For the text-containing cell, return its midpoint in [x, y] coordinate format. 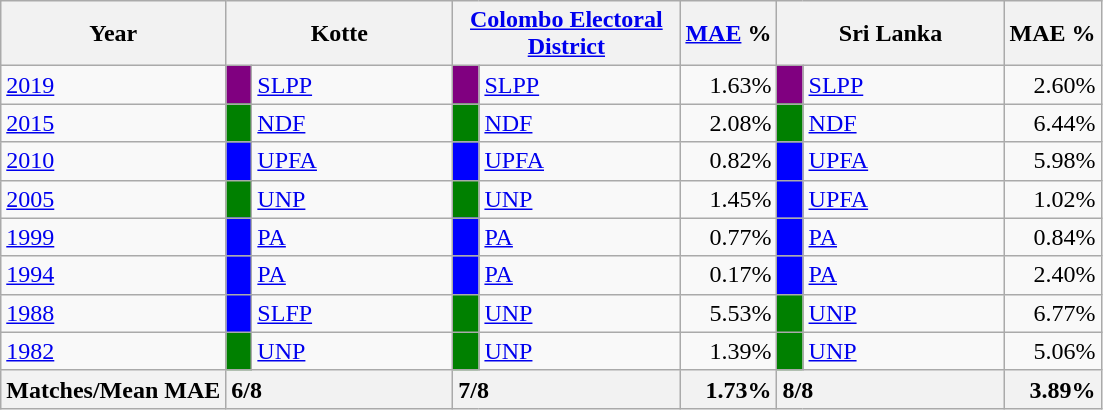
7/8 [566, 389]
Matches/Mean MAE [114, 389]
2005 [114, 199]
0.77% [728, 237]
1994 [114, 275]
1.39% [728, 351]
6.77% [1052, 313]
2.08% [728, 123]
5.98% [1052, 161]
0.17% [728, 275]
6.44% [1052, 123]
1.02% [1052, 199]
2.40% [1052, 275]
Kotte [340, 34]
1.45% [728, 199]
1988 [114, 313]
Year [114, 34]
5.53% [728, 313]
8/8 [890, 389]
Sri Lanka [890, 34]
5.06% [1052, 351]
2015 [114, 123]
0.82% [728, 161]
SLFP [352, 313]
Colombo Electoral District [566, 34]
2.60% [1052, 85]
1.63% [728, 85]
1999 [114, 237]
2010 [114, 161]
1982 [114, 351]
2019 [114, 85]
6/8 [340, 389]
1.73% [728, 389]
3.89% [1052, 389]
0.84% [1052, 237]
